From the cell containing the given text, extract its center point as [x, y] coordinate. 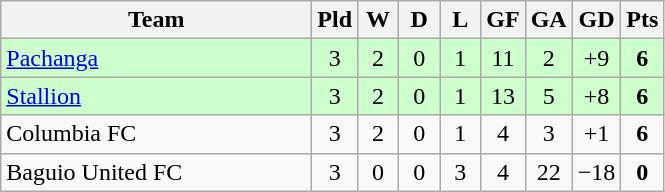
+8 [596, 96]
L [460, 20]
Baguio United FC [156, 172]
5 [548, 96]
13 [503, 96]
Pld [335, 20]
+9 [596, 58]
GA [548, 20]
Pts [642, 20]
Pachanga [156, 58]
D [420, 20]
−18 [596, 172]
Team [156, 20]
22 [548, 172]
GD [596, 20]
11 [503, 58]
Columbia FC [156, 134]
+1 [596, 134]
Stallion [156, 96]
W [378, 20]
GF [503, 20]
